Locate the cell with the specified text and output its (X, Y) center coordinate. 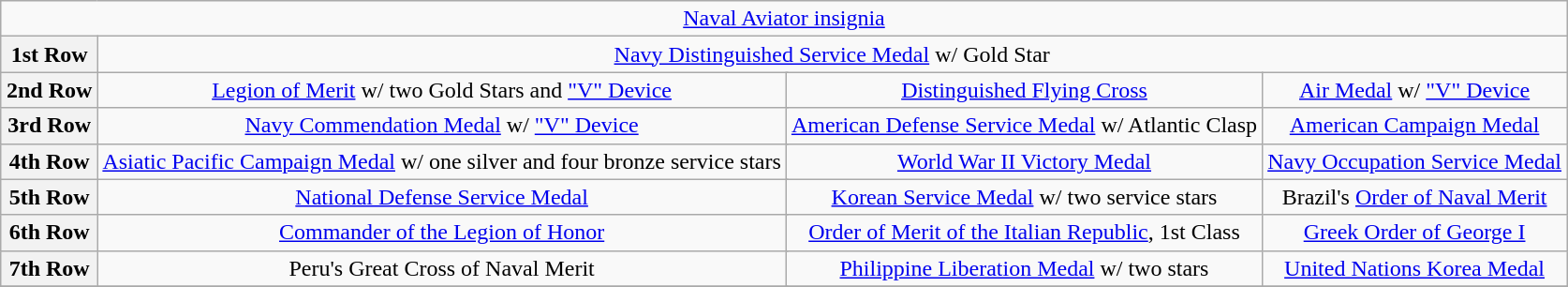
American Campaign Medal (1414, 126)
Peru's Great Cross of Naval Merit (442, 268)
Navy Commendation Medal w/ "V" Device (442, 126)
7th Row (49, 268)
World War II Victory Medal (1024, 161)
Distinguished Flying Cross (1024, 90)
4th Row (49, 161)
1st Row (49, 54)
United Nations Korea Medal (1414, 268)
Korean Service Medal w/ two service stars (1024, 197)
Navy Distinguished Service Medal w/ Gold Star (832, 54)
Commander of the Legion of Honor (442, 233)
Legion of Merit w/ two Gold Stars and "V" Device (442, 90)
Order of Merit of the Italian Republic, 1st Class (1024, 233)
Air Medal w/ "V" Device (1414, 90)
Asiatic Pacific Campaign Medal w/ one silver and four bronze service stars (442, 161)
National Defense Service Medal (442, 197)
Philippine Liberation Medal w/ two stars (1024, 268)
Naval Aviator insignia (783, 19)
Greek Order of George I (1414, 233)
Brazil's Order of Naval Merit (1414, 197)
Navy Occupation Service Medal (1414, 161)
6th Row (49, 233)
American Defense Service Medal w/ Atlantic Clasp (1024, 126)
5th Row (49, 197)
3rd Row (49, 126)
2nd Row (49, 90)
